Capture the cell that displays the provided text and extract its [x, y] central coordinate. 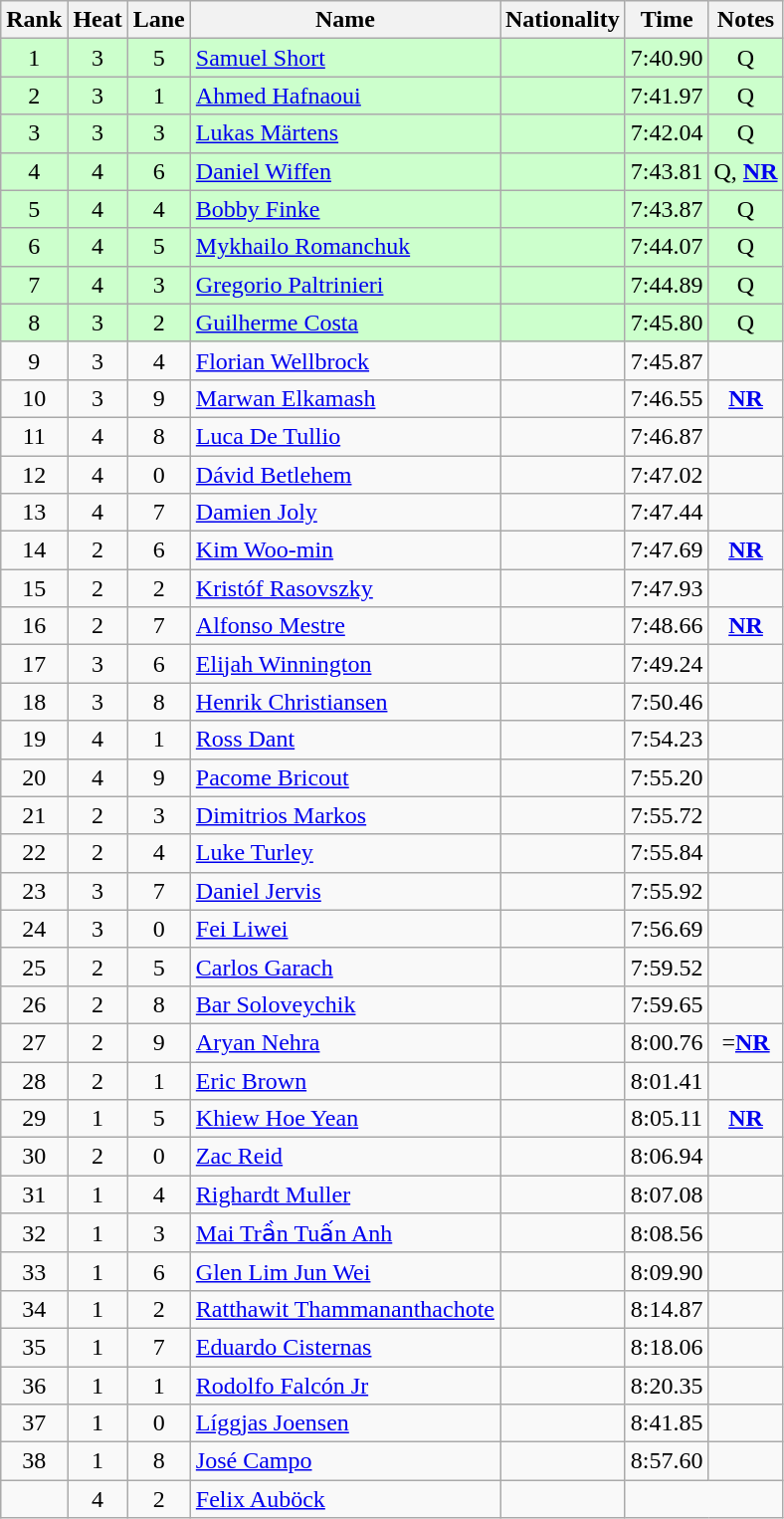
Kim Woo-min [344, 550]
7:47.44 [667, 513]
Luke Turley [344, 853]
7:46.87 [667, 436]
Mykhailo Romanchuk [344, 247]
8:07.08 [667, 1194]
7:56.69 [667, 929]
Henrik Christiansen [344, 702]
38 [34, 1461]
37 [34, 1423]
Ahmed Hafnaoui [344, 96]
29 [34, 1119]
7:40.90 [667, 58]
Heat [98, 20]
Time [667, 20]
Elijah Winnington [344, 664]
Fei Liwei [344, 929]
7:46.55 [667, 398]
Khiew Hoe Yean [344, 1119]
7:55.92 [667, 891]
7:59.65 [667, 1004]
7:43.81 [667, 171]
7:44.07 [667, 247]
33 [34, 1271]
13 [34, 513]
Marwan Elkamash [344, 398]
28 [34, 1080]
8:06.94 [667, 1157]
35 [34, 1347]
18 [34, 702]
32 [34, 1233]
Pacome Bricout [344, 777]
30 [34, 1157]
Lukas Märtens [344, 133]
Daniel Jervis [344, 891]
15 [34, 588]
34 [34, 1309]
10 [34, 398]
8:41.85 [667, 1423]
31 [34, 1194]
Gregorio Paltrinieri [344, 285]
7:43.87 [667, 209]
8:08.56 [667, 1233]
7:55.20 [667, 777]
19 [34, 740]
7:49.24 [667, 664]
Righardt Muller [344, 1194]
11 [34, 436]
7:54.23 [667, 740]
7:50.46 [667, 702]
Eduardo Cisternas [344, 1347]
8:14.87 [667, 1309]
Mai Trần Tuấn Anh [344, 1233]
Bobby Finke [344, 209]
8:00.76 [667, 1042]
17 [34, 664]
Aryan Nehra [344, 1042]
7:47.69 [667, 550]
Lane [159, 20]
Rodolfo Falcón Jr [344, 1385]
Notes [746, 20]
Líggjas Joensen [344, 1423]
7:55.72 [667, 815]
8:09.90 [667, 1271]
12 [34, 475]
7:47.02 [667, 475]
8:05.11 [667, 1119]
Damien Joly [344, 513]
8:18.06 [667, 1347]
7:42.04 [667, 133]
=NR [746, 1042]
7:59.52 [667, 967]
23 [34, 891]
Dávid Betlehem [344, 475]
Alfonso Mestre [344, 626]
Kristóf Rasovszky [344, 588]
Name [344, 20]
Nationality [562, 20]
25 [34, 967]
7:55.84 [667, 853]
Florian Wellbrock [344, 360]
Eric Brown [344, 1080]
Bar Soloveychik [344, 1004]
Daniel Wiffen [344, 171]
Ross Dant [344, 740]
Luca De Tullio [344, 436]
24 [34, 929]
8:20.35 [667, 1385]
27 [34, 1042]
36 [34, 1385]
Glen Lim Jun Wei [344, 1271]
26 [34, 1004]
Q, NR [746, 171]
16 [34, 626]
7:47.93 [667, 588]
Rank [34, 20]
Zac Reid [344, 1157]
8:57.60 [667, 1461]
Ratthawit Thammananthachote [344, 1309]
José Campo [344, 1461]
Samuel Short [344, 58]
21 [34, 815]
Felix Auböck [344, 1499]
22 [34, 853]
14 [34, 550]
7:45.87 [667, 360]
7:45.80 [667, 323]
7:48.66 [667, 626]
Guilherme Costa [344, 323]
Carlos Garach [344, 967]
Dimitrios Markos [344, 815]
20 [34, 777]
7:41.97 [667, 96]
8:01.41 [667, 1080]
7:44.89 [667, 285]
